For the text-containing cell, return its midpoint in (X, Y) coordinate format. 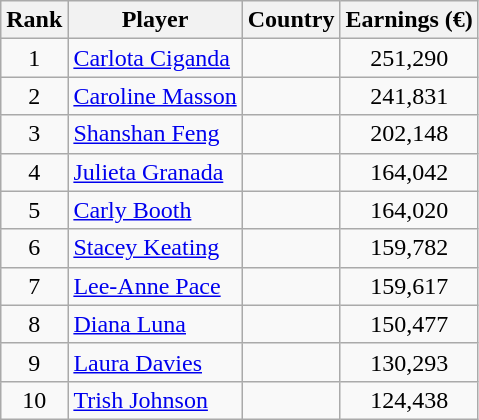
124,438 (409, 400)
Lee-Anne Pace (155, 286)
Carlota Ciganda (155, 58)
9 (34, 362)
7 (34, 286)
Diana Luna (155, 324)
Earnings (€) (409, 20)
6 (34, 248)
Trish Johnson (155, 400)
1 (34, 58)
159,617 (409, 286)
Caroline Masson (155, 96)
202,148 (409, 134)
Shanshan Feng (155, 134)
Laura Davies (155, 362)
4 (34, 172)
Player (155, 20)
Carly Booth (155, 210)
159,782 (409, 248)
2 (34, 96)
10 (34, 400)
Stacey Keating (155, 248)
Country (291, 20)
3 (34, 134)
241,831 (409, 96)
150,477 (409, 324)
251,290 (409, 58)
Julieta Granada (155, 172)
5 (34, 210)
Rank (34, 20)
164,020 (409, 210)
164,042 (409, 172)
130,293 (409, 362)
8 (34, 324)
